For the text-containing cell, return its midpoint in (x, y) coordinate format. 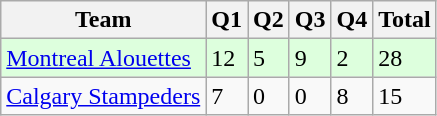
Q4 (352, 20)
7 (227, 96)
Q2 (269, 20)
15 (405, 96)
Team (104, 20)
12 (227, 58)
8 (352, 96)
28 (405, 58)
Calgary Stampeders (104, 96)
9 (310, 58)
Q1 (227, 20)
5 (269, 58)
2 (352, 58)
Total (405, 20)
Montreal Alouettes (104, 58)
Q3 (310, 20)
